Detect which cell encompasses the target text, then output its [x, y] center coordinate. 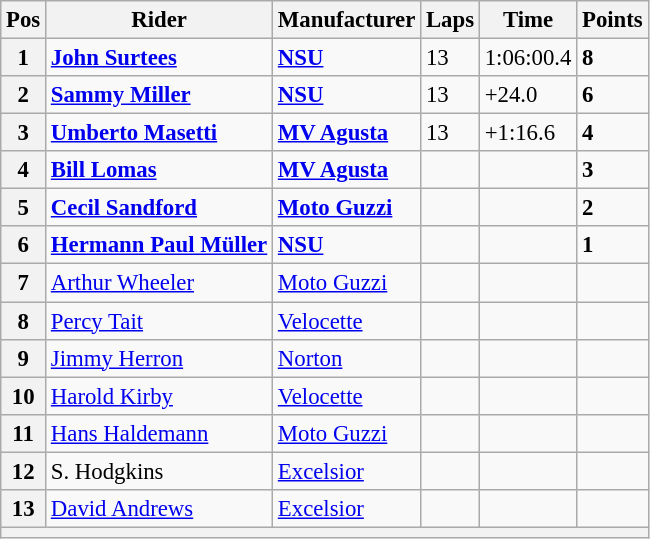
Percy Tait [160, 321]
Cecil Sandford [160, 208]
Bill Lomas [160, 170]
Manufacturer [347, 20]
7 [24, 283]
Hans Haldemann [160, 433]
Pos [24, 20]
9 [24, 358]
11 [24, 433]
Sammy Miller [160, 95]
John Surtees [160, 58]
+1:16.6 [528, 133]
David Andrews [160, 509]
1:06:00.4 [528, 58]
Time [528, 20]
Points [612, 20]
Umberto Masetti [160, 133]
10 [24, 396]
Hermann Paul Müller [160, 245]
12 [24, 471]
Norton [347, 358]
Laps [450, 20]
5 [24, 208]
Rider [160, 20]
+24.0 [528, 95]
Jimmy Herron [160, 358]
Harold Kirby [160, 396]
Arthur Wheeler [160, 283]
S. Hodgkins [160, 471]
